Identify which cell holds the provided text, then report its (x, y) central coordinate. 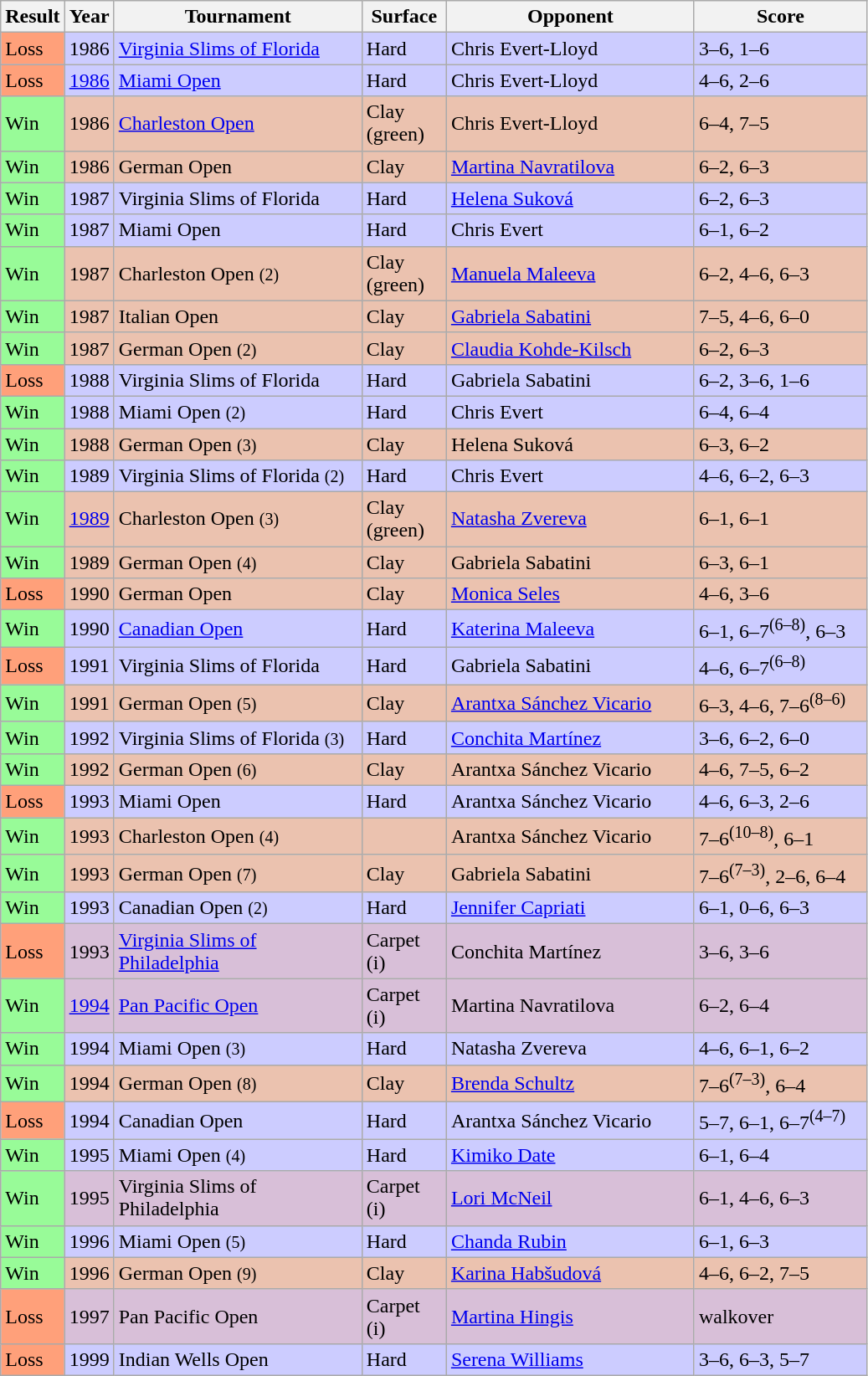
Lori McNeil (570, 1199)
Virginia Slims of Florida (2) (238, 476)
Year (89, 17)
6–3, 4–6, 7–6(8–6) (780, 703)
3–6, 3–6 (780, 951)
Charleston Open (2) (238, 273)
5–7, 6–1, 6–7(4–7) (780, 1122)
6–1, 6–1 (780, 519)
7–6(10–8), 6–1 (780, 837)
7–6(7–3), 2–6, 6–4 (780, 874)
Result (33, 17)
Canadian Open (2) (238, 908)
Martina Hingis (570, 1316)
Charleston Open (238, 124)
4–6, 6–2, 6–3 (780, 476)
Score (780, 17)
Manuela Maleeva (570, 273)
Chanda Rubin (570, 1241)
German Open (7) (238, 874)
6–2, 3–6, 1–6 (780, 380)
6–2, 4–6, 6–3 (780, 273)
4–6, 6–1, 6–2 (780, 1049)
6–1, 6–4 (780, 1155)
6–1, 0–6, 6–3 (780, 908)
6–1, 6–7(6–8), 6–3 (780, 629)
Virginia Slims of Florida (3) (238, 737)
Charleston Open (3) (238, 519)
6–4, 7–5 (780, 124)
3–6, 6–3, 5–7 (780, 1359)
Claudia Kohde-Kilsch (570, 348)
Kimiko Date (570, 1155)
4–6, 2–6 (780, 80)
German Open (8) (238, 1083)
German Open (3) (238, 444)
Miami Open (2) (238, 412)
4–6, 7–5, 6–2 (780, 770)
1999 (89, 1359)
3–6, 6–2, 6–0 (780, 737)
walkover (780, 1316)
7–6(7–3), 6–4 (780, 1083)
4–6, 6–2, 7–5 (780, 1273)
6–1, 6–2 (780, 230)
6–1, 4–6, 6–3 (780, 1199)
Karina Habšudová (570, 1273)
Indian Wells Open (238, 1359)
Surface (403, 17)
Jennifer Capriati (570, 908)
German Open (4) (238, 562)
Miami Open (5) (238, 1241)
German Open (5) (238, 703)
Opponent (570, 17)
German Open (9) (238, 1273)
6–2, 6–4 (780, 1006)
German Open (6) (238, 770)
German Open (2) (238, 348)
6–3, 6–1 (780, 562)
6–4, 6–4 (780, 412)
Serena Williams (570, 1359)
4–6, 6–7(6–8) (780, 666)
6–3, 6–2 (780, 444)
6–1, 6–3 (780, 1241)
Italian Open (238, 316)
1997 (89, 1316)
7–5, 4–6, 6–0 (780, 316)
Brenda Schultz (570, 1083)
Miami Open (4) (238, 1155)
4–6, 3–6 (780, 594)
Charleston Open (4) (238, 837)
4–6, 6–3, 2–6 (780, 802)
Miami Open (3) (238, 1049)
Tournament (238, 17)
3–6, 1–6 (780, 49)
Katerina Maleeva (570, 629)
Monica Seles (570, 594)
